Return the [x, y] coordinate for the center point of the cell that contains the specified text.  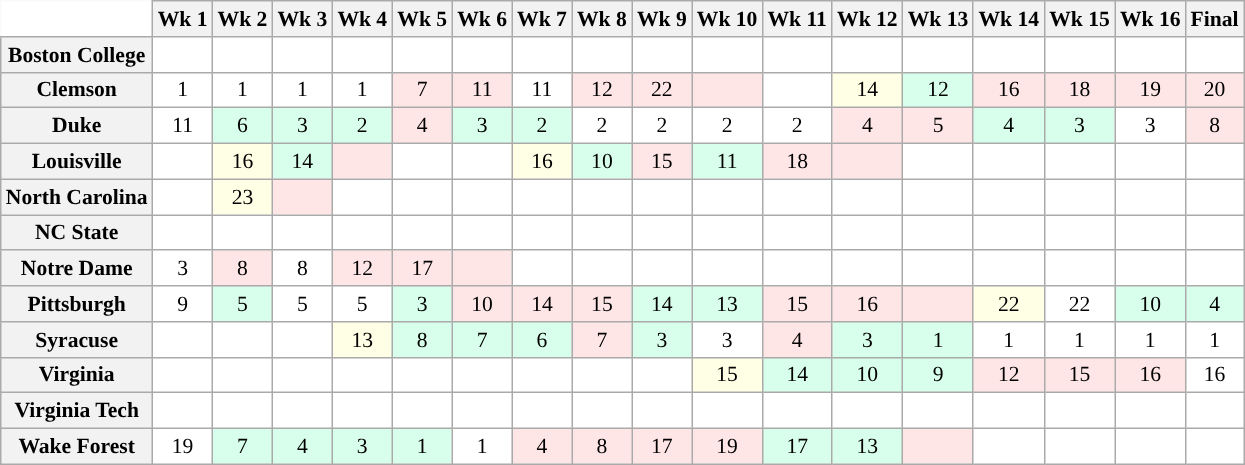
20 [1215, 90]
Wake Forest [77, 447]
Wk 15 [1080, 19]
Wk 3 [302, 19]
Wk 2 [243, 19]
Wk 10 [728, 19]
Notre Dame [77, 269]
Wk 16 [1150, 19]
Wk 13 [938, 19]
Wk 7 [542, 19]
Virginia Tech [77, 411]
Wk 5 [422, 19]
Wk 9 [662, 19]
Wk 1 [183, 19]
Wk 8 [602, 19]
Clemson [77, 90]
Pittsburgh [77, 304]
Final [1215, 19]
North Carolina [77, 197]
Louisville [77, 162]
23 [243, 197]
Wk 12 [868, 19]
Wk 14 [1008, 19]
Wk 6 [482, 19]
Duke [77, 126]
Wk 11 [797, 19]
Wk 4 [362, 19]
Syracuse [77, 340]
Boston College [77, 55]
NC State [77, 233]
Virginia [77, 375]
